Find where the given text appears and provide that cell's center as (X, Y) coordinate. 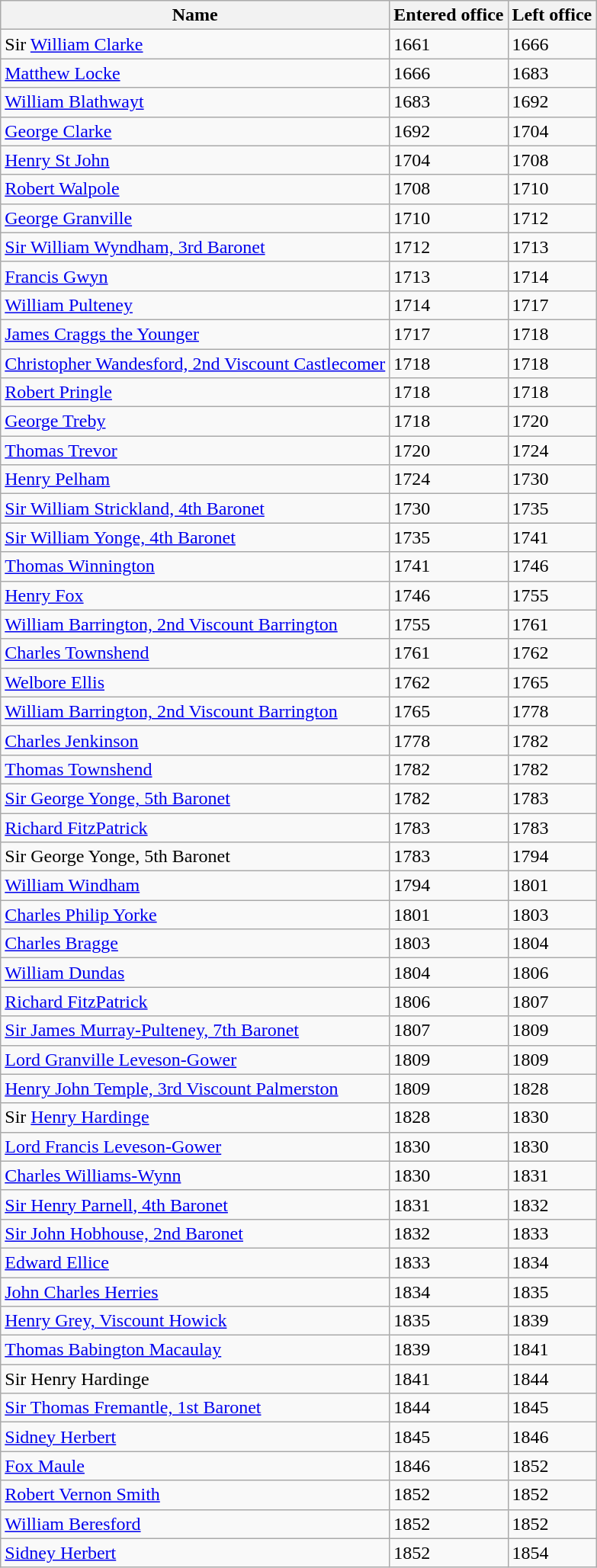
William Dundas (195, 973)
Sir James Murray-Pulteney, 7th Baronet (195, 1031)
Thomas Babington Macaulay (195, 1350)
Thomas Townshend (195, 769)
William Pulteney (195, 305)
Edward Ellice (195, 1262)
Charles Williams-Wynn (195, 1175)
George Granville (195, 218)
Henry John Temple, 3rd Viscount Palmerston (195, 1089)
John Charles Herries (195, 1292)
Charles Bragge (195, 944)
William Windham (195, 886)
Christopher Wandesford, 2nd Viscount Castlecomer (195, 364)
Left office (552, 15)
Matthew Locke (195, 73)
Entered office (448, 15)
Henry Pelham (195, 479)
Robert Walpole (195, 189)
Sir William Clarke (195, 44)
Sir John Hobhouse, 2nd Baronet (195, 1233)
1854 (552, 1553)
Henry St John (195, 160)
Sir William Yonge, 4th Baronet (195, 537)
Henry Fox (195, 595)
Fox Maule (195, 1466)
Sir William Strickland, 4th Baronet (195, 508)
Thomas Trevor (195, 451)
George Clarke (195, 131)
Robert Vernon Smith (195, 1495)
George Treby (195, 422)
Francis Gwyn (195, 276)
Sir William Wyndham, 3rd Baronet (195, 247)
Charles Philip Yorke (195, 915)
Sir Thomas Fremantle, 1st Baronet (195, 1408)
Charles Townshend (195, 653)
Charles Jenkinson (195, 740)
Sir Henry Parnell, 4th Baronet (195, 1204)
William Blathwayt (195, 102)
Lord Francis Leveson-Gower (195, 1146)
Robert Pringle (195, 393)
James Craggs the Younger (195, 334)
Welbore Ellis (195, 682)
Name (195, 15)
1661 (448, 44)
William Beresford (195, 1524)
Henry Grey, Viscount Howick (195, 1321)
Thomas Winnington (195, 566)
Lord Granville Leveson-Gower (195, 1060)
